Determine the (x, y) coordinate at the center of the cell enclosing the given text.  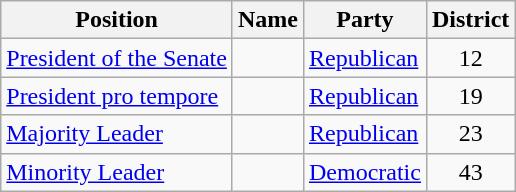
Democratic (364, 172)
19 (470, 96)
12 (470, 58)
23 (470, 134)
Party (364, 20)
President of the Senate (117, 58)
Minority Leader (117, 172)
President pro tempore (117, 96)
Position (117, 20)
Name (268, 20)
43 (470, 172)
District (470, 20)
Majority Leader (117, 134)
